Return the (X, Y) coordinate for the center point of the cell that contains the specified text.  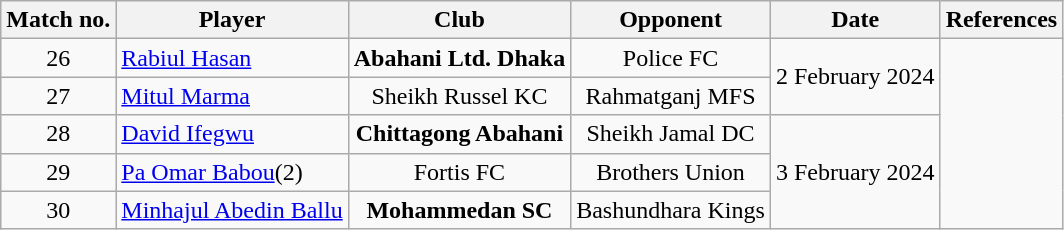
Minhajul Abedin Ballu (232, 210)
26 (58, 58)
Chittagong Abahani (459, 134)
28 (58, 134)
Player (232, 20)
Date (855, 20)
Fortis FC (459, 172)
Abahani Ltd. Dhaka (459, 58)
Police FC (671, 58)
Mohammedan SC (459, 210)
Club (459, 20)
Sheikh Jamal DC (671, 134)
David Ifegwu (232, 134)
Pa Omar Babou(2) (232, 172)
Match no. (58, 20)
29 (58, 172)
Rahmatganj MFS (671, 96)
Mitul Marma (232, 96)
Bashundhara Kings (671, 210)
27 (58, 96)
Brothers Union (671, 172)
References (1002, 20)
30 (58, 210)
Opponent (671, 20)
Sheikh Russel KC (459, 96)
2 February 2024 (855, 77)
3 February 2024 (855, 172)
Rabiul Hasan (232, 58)
